Extract the [X, Y] coordinate from the center of the cell holding the provided text.  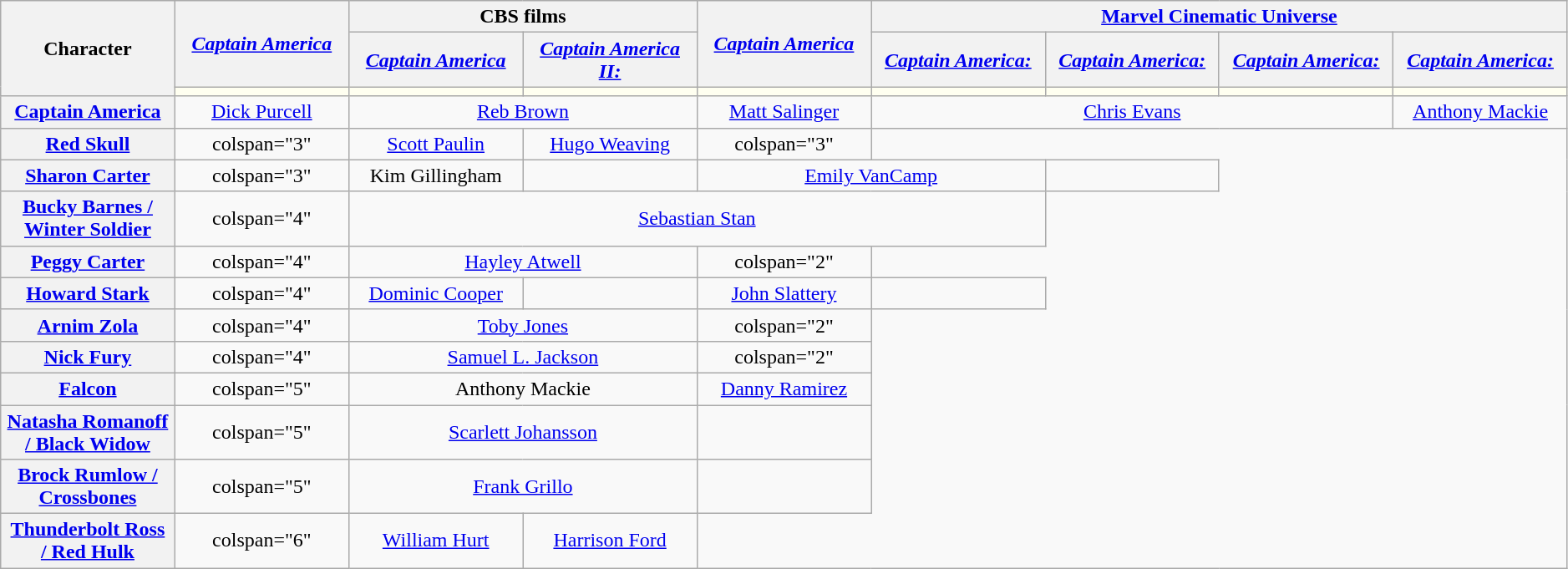
colspan="6" [261, 541]
Marvel Cinematic Universe [1220, 17]
Emily VanCamp [870, 175]
Dominic Cooper [436, 293]
Matt Salinger [784, 112]
Bucky Barnes / Winter Soldier [88, 219]
Thunderbolt Ross / Red Hulk [88, 541]
Chris Evans [1133, 112]
Character [88, 48]
Kim Gillingham [436, 175]
CBS films [523, 17]
Brock Rumlow / Crossbones [88, 486]
Sharon Carter [88, 175]
Howard Stark [88, 293]
Dick Purcell [261, 112]
Falcon [88, 389]
Red Skull [88, 144]
Scott Paulin [436, 144]
John Slattery [784, 293]
Peggy Carter [88, 262]
Natasha Romanoff / Black Widow [88, 431]
Nick Fury [88, 357]
Samuel L. Jackson [523, 357]
Captain America II: [610, 60]
Danny Ramirez [784, 389]
Scarlett Johansson [523, 431]
Arnim Zola [88, 325]
William Hurt [436, 541]
Hayley Atwell [523, 262]
Sebastian Stan [698, 219]
Toby Jones [523, 325]
Hugo Weaving [610, 144]
Harrison Ford [610, 541]
Reb Brown [523, 112]
Frank Grillo [523, 486]
